From the cell containing the given text, extract its center point as [x, y] coordinate. 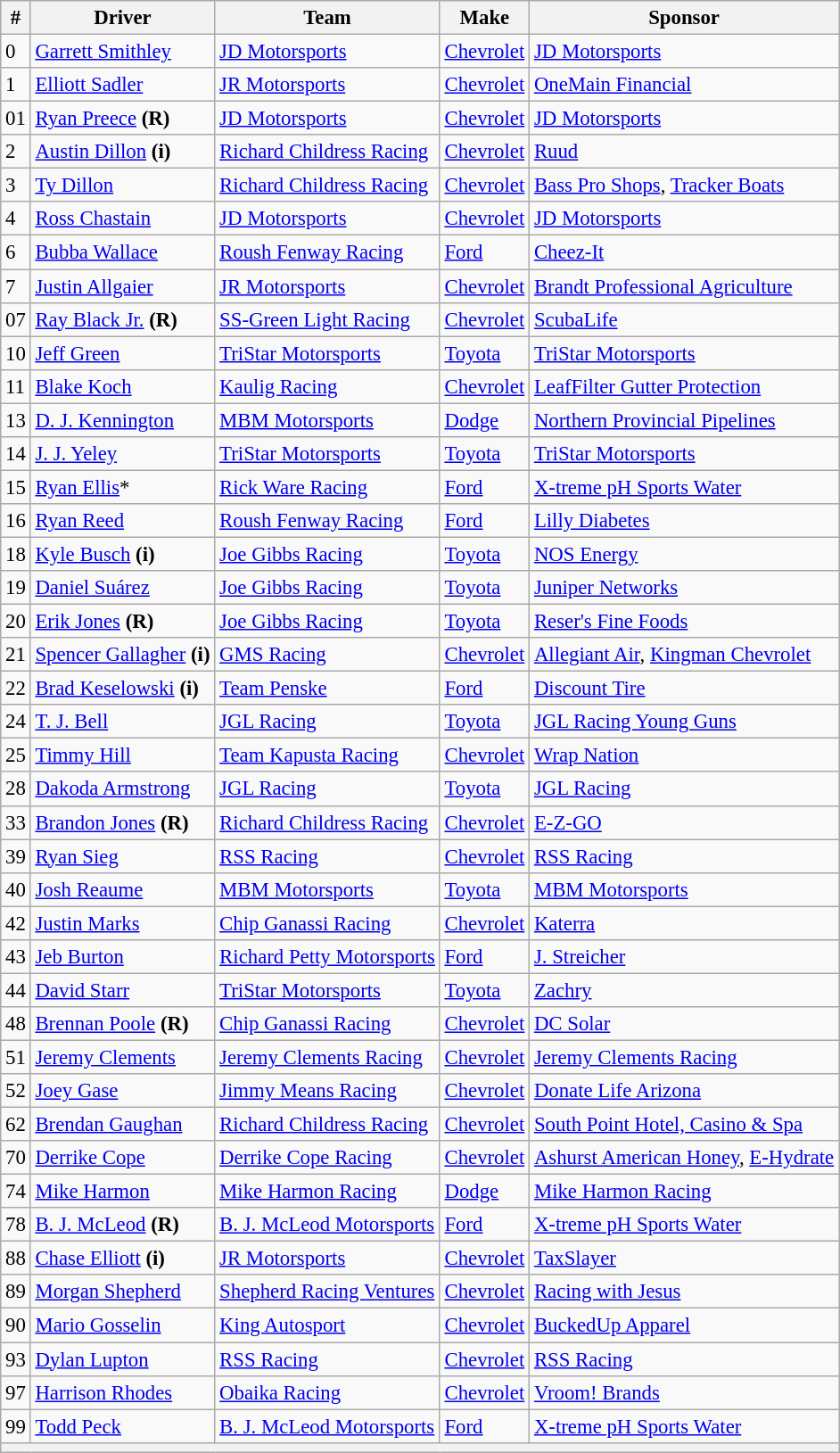
Vroom! Brands [685, 1392]
Lilly Diabetes [685, 521]
Sponsor [685, 18]
Ray Black Jr. (R) [123, 319]
Ashurst American Honey, E-Hydrate [685, 1158]
Northern Provincial Pipelines [685, 420]
Katerra [685, 923]
Racing with Jesus [685, 1292]
Ross Chastain [123, 219]
Rick Ware Racing [327, 487]
Allegiant Air, Kingman Chevrolet [685, 655]
NOS Energy [685, 554]
J. Streicher [685, 957]
Brad Keselowski (i) [123, 689]
Derrike Cope [123, 1158]
33 [16, 822]
16 [16, 521]
Ryan Preece (R) [123, 119]
2 [16, 152]
Kyle Busch (i) [123, 554]
Ryan Ellis* [123, 487]
Garrett Smithley [123, 52]
Joey Gase [123, 1091]
97 [16, 1392]
David Starr [123, 990]
OneMain Financial [685, 85]
Brennan Poole (R) [123, 1024]
28 [16, 789]
22 [16, 689]
Bubba Wallace [123, 252]
Derrike Cope Racing [327, 1158]
J. J. Yeley [123, 454]
99 [16, 1426]
13 [16, 420]
Todd Peck [123, 1426]
88 [16, 1259]
T. J. Bell [123, 722]
Team [327, 18]
48 [16, 1024]
18 [16, 554]
Harrison Rhodes [123, 1392]
15 [16, 487]
LeafFilter Gutter Protection [685, 386]
25 [16, 755]
Shepherd Racing Ventures [327, 1292]
Justin Allgaier [123, 286]
78 [16, 1225]
GMS Racing [327, 655]
Josh Reaume [123, 889]
Morgan Shepherd [123, 1292]
Ryan Sieg [123, 856]
6 [16, 252]
39 [16, 856]
Brandt Professional Agriculture [685, 286]
SS-Green Light Racing [327, 319]
Jeb Burton [123, 957]
1 [16, 85]
South Point Hotel, Casino & Spa [685, 1125]
42 [16, 923]
Bass Pro Shops, Tracker Boats [685, 186]
14 [16, 454]
21 [16, 655]
Daniel Suárez [123, 588]
Obaika Racing [327, 1392]
Ty Dillon [123, 186]
01 [16, 119]
Dylan Lupton [123, 1359]
# [16, 18]
Make [484, 18]
Discount Tire [685, 689]
Kaulig Racing [327, 386]
Ruud [685, 152]
Jeff Green [123, 353]
Team Kapusta Racing [327, 755]
Ryan Reed [123, 521]
TaxSlayer [685, 1259]
King Autosport [327, 1325]
20 [16, 622]
10 [16, 353]
Elliott Sadler [123, 85]
74 [16, 1192]
93 [16, 1359]
B. J. McLeod (R) [123, 1225]
Cheez-It [685, 252]
Jeremy Clements [123, 1057]
0 [16, 52]
Chase Elliott (i) [123, 1259]
4 [16, 219]
Austin Dillon (i) [123, 152]
Juniper Networks [685, 588]
Mike Harmon [123, 1192]
62 [16, 1125]
19 [16, 588]
Justin Marks [123, 923]
Brendan Gaughan [123, 1125]
Brandon Jones (R) [123, 822]
Reser's Fine Foods [685, 622]
Dakoda Armstrong [123, 789]
52 [16, 1091]
JGL Racing Young Guns [685, 722]
70 [16, 1158]
Erik Jones (R) [123, 622]
07 [16, 319]
Jimmy Means Racing [327, 1091]
D. J. Kennington [123, 420]
Donate Life Arizona [685, 1091]
44 [16, 990]
90 [16, 1325]
Timmy Hill [123, 755]
E-Z-GO [685, 822]
Blake Koch [123, 386]
Spencer Gallagher (i) [123, 655]
ScubaLife [685, 319]
Mario Gosselin [123, 1325]
24 [16, 722]
BuckedUp Apparel [685, 1325]
Driver [123, 18]
DC Solar [685, 1024]
89 [16, 1292]
3 [16, 186]
Zachry [685, 990]
11 [16, 386]
Wrap Nation [685, 755]
40 [16, 889]
7 [16, 286]
Team Penske [327, 689]
51 [16, 1057]
Richard Petty Motorsports [327, 957]
43 [16, 957]
